Search for the cell housing the specified text and yield its [x, y] center coordinate. 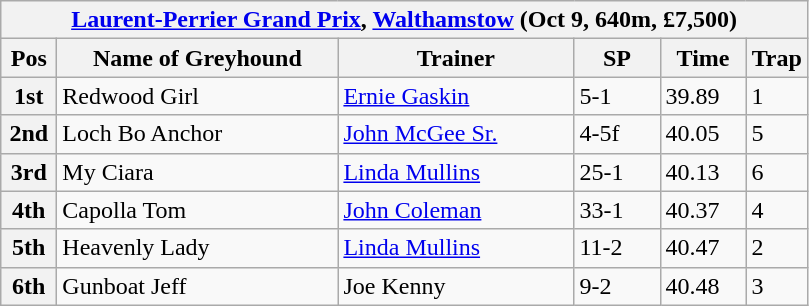
40.48 [703, 286]
Redwood Girl [198, 96]
Joe Kenny [456, 286]
5-1 [617, 96]
John McGee Sr. [456, 134]
5 [776, 134]
4-5f [617, 134]
3 [776, 286]
40.47 [703, 248]
40.05 [703, 134]
25-1 [617, 172]
Capolla Tom [198, 210]
SP [617, 58]
2nd [29, 134]
Pos [29, 58]
39.89 [703, 96]
Gunboat Jeff [198, 286]
4 [776, 210]
11-2 [617, 248]
2 [776, 248]
33-1 [617, 210]
1st [29, 96]
6th [29, 286]
My Ciara [198, 172]
Trap [776, 58]
40.13 [703, 172]
1 [776, 96]
Heavenly Lady [198, 248]
Time [703, 58]
Ernie Gaskin [456, 96]
5th [29, 248]
3rd [29, 172]
4th [29, 210]
40.37 [703, 210]
Loch Bo Anchor [198, 134]
John Coleman [456, 210]
9-2 [617, 286]
6 [776, 172]
Laurent-Perrier Grand Prix, Walthamstow (Oct 9, 640m, £7,500) [404, 20]
Name of Greyhound [198, 58]
Trainer [456, 58]
